Scan for the cell matching the given text and deliver its (x, y) coordinate at center. 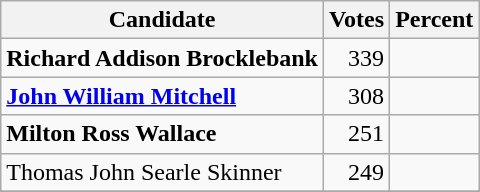
Milton Ross Wallace (162, 134)
251 (356, 134)
Thomas John Searle Skinner (162, 172)
339 (356, 58)
John William Mitchell (162, 96)
308 (356, 96)
Candidate (162, 20)
Percent (434, 20)
Richard Addison Brocklebank (162, 58)
Votes (356, 20)
249 (356, 172)
